Scan for the cell matching the given text and deliver its (x, y) coordinate at center. 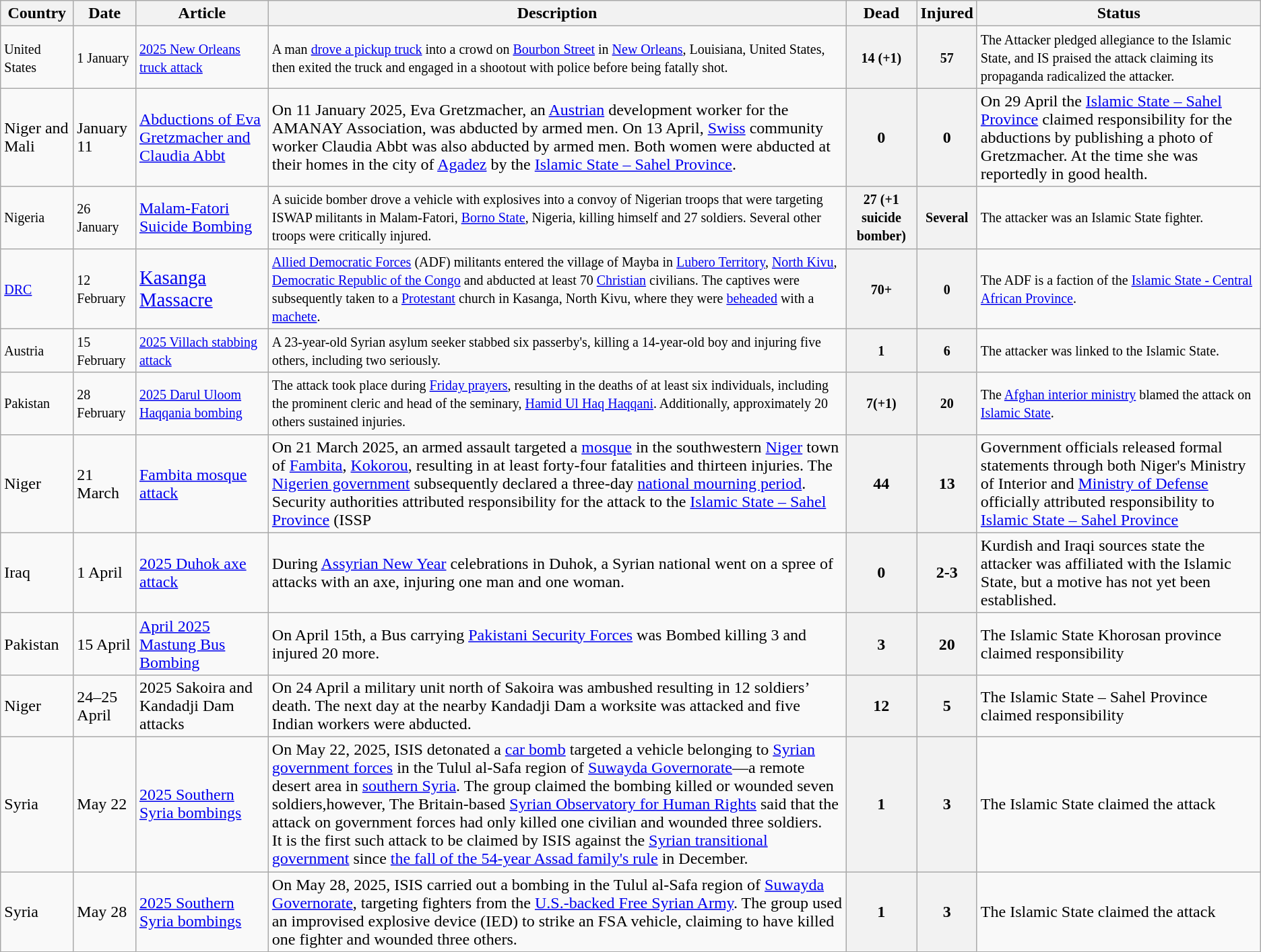
44 (881, 483)
7(+1) (881, 403)
24–25 April (105, 706)
2025 Villach stabbing attack (202, 350)
The ADF is a faction of the Islamic State - Central African Province. (1118, 288)
The Islamic State – Sahel Province claimed responsibility (1118, 706)
January 11 (105, 137)
The attacker was linked to the Islamic State. (1118, 350)
The Attacker pledged allegiance to the Islamic State, and IS praised the attack claiming its propaganda radicalized the attacker. (1118, 57)
27 (+1 suicide bomber) (881, 217)
Malam-Fatori Suicide Bombing (202, 217)
15 February (105, 350)
Description (556, 13)
United States (37, 57)
Several (947, 217)
21March (105, 483)
Country (37, 13)
2025 Darul Uloom Haqqania bombing (202, 403)
28 February (105, 403)
13 (947, 483)
12 February (105, 288)
Article (202, 13)
15 April (105, 644)
1 April (105, 572)
The Islamic State Khorosan province claimed responsibility (1118, 644)
6 (947, 350)
A 23-year-old Syrian asylum seeker stabbed six passerby's, killing a 14-year-old boy and injuring five others, including two seriously. (556, 350)
Status (1118, 13)
Niger and Mali (37, 137)
Date (105, 13)
May 22 (105, 804)
Iraq (37, 572)
Injured (947, 13)
14 (+1) (881, 57)
70+ (881, 288)
5 (947, 706)
The attacker was an Islamic State fighter. (1118, 217)
26 January (105, 217)
During Assyrian New Year celebrations in Duhok, a Syrian national went on a spree of attacks with an axe, injuring one man and one woman. (556, 572)
2-3 (947, 572)
On April 15th, a Bus carrying Pakistani Security Forces was Bombed killing 3 and injured 20 more. (556, 644)
Abductions of Eva Gretzmacher and Claudia Abbt (202, 137)
April 2025 Mastung Bus Bombing (202, 644)
57 (947, 57)
Nigeria (37, 217)
2025 New Orleans truck attack (202, 57)
Austria (37, 350)
12 (881, 706)
1 January (105, 57)
DRC (37, 288)
The Afghan interior ministry blamed the attack on Islamic State. (1118, 403)
Kasanga Massacre (202, 288)
Fambita mosque attack (202, 483)
Dead (881, 13)
May 28 (105, 912)
2025 Sakoira and Kandadji Dam attacks (202, 706)
Kurdish and Iraqi sources state the attacker was affiliated with the Islamic State, but a motive has not yet been established. (1118, 572)
2025 Duhok axe attack (202, 572)
